Capture the cell that displays the provided text and extract its [x, y] central coordinate. 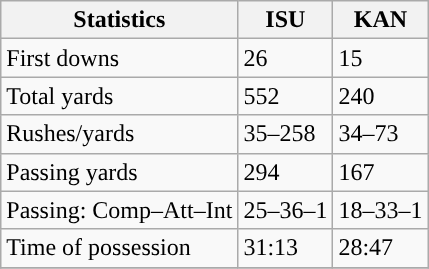
Passing: Comp–Att–Int [120, 210]
31:13 [286, 248]
KAN [380, 20]
Time of possession [120, 248]
294 [286, 172]
552 [286, 96]
Statistics [120, 20]
18–33–1 [380, 210]
Total yards [120, 96]
28:47 [380, 248]
Rushes/yards [120, 134]
35–258 [286, 134]
25–36–1 [286, 210]
167 [380, 172]
Passing yards [120, 172]
First downs [120, 58]
34–73 [380, 134]
26 [286, 58]
240 [380, 96]
15 [380, 58]
ISU [286, 20]
